Locate the cell with the specified text and output its [X, Y] center coordinate. 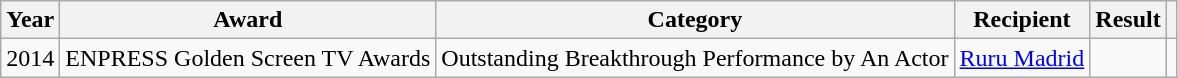
ENPRESS Golden Screen TV Awards [248, 58]
Recipient [1022, 20]
Year [30, 20]
2014 [30, 58]
Ruru Madrid [1022, 58]
Category [695, 20]
Result [1128, 20]
Award [248, 20]
Outstanding Breakthrough Performance by An Actor [695, 58]
